Search for the cell housing the specified text and yield its (x, y) center coordinate. 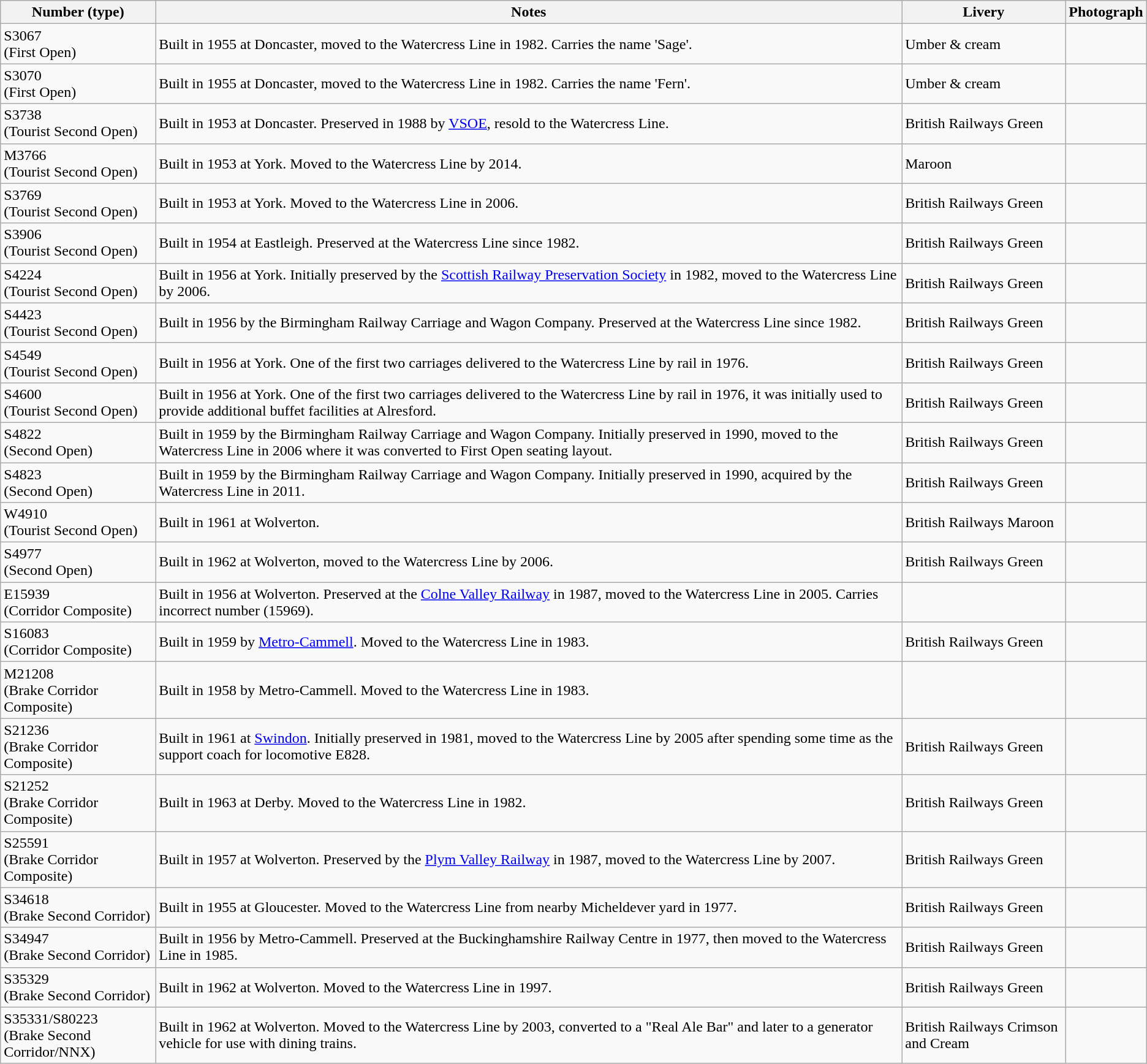
S3769 (Tourist Second Open) (78, 203)
Livery (984, 12)
Built in 1959 by the Birmingham Railway Carriage and Wagon Company. Initially preserved in 1990, acquired by the Watercress Line in 2011. (529, 482)
Built in 1953 at Doncaster. Preserved in 1988 by VSOE, resold to the Watercress Line. (529, 124)
S21252 (Brake Corridor Composite) (78, 803)
Built in 1962 at Wolverton, moved to the Watercress Line by 2006. (529, 563)
Built in 1955 at Gloucester. Moved to the Watercress Line from nearby Micheldever yard in 1977. (529, 907)
S35329 (Brake Second Corridor) (78, 987)
M3766 (Tourist Second Open) (78, 163)
Built in 1961 at Wolverton. (529, 522)
Built in 1955 at Doncaster, moved to the Watercress Line in 1982. Carries the name 'Sage'. (529, 44)
S4823 (Second Open) (78, 482)
Built in 1957 at Wolverton. Preserved by the Plym Valley Railway in 1987, moved to the Watercress Line by 2007. (529, 859)
Built in 1956 at York. One of the first two carriages delivered to the Watercress Line by rail in 1976. (529, 363)
Notes (529, 12)
Built in 1953 at York. Moved to the Watercress Line by 2014. (529, 163)
Built in 1956 by the Birmingham Railway Carriage and Wagon Company. Preserved at the Watercress Line since 1982. (529, 322)
S34947 (Brake Second Corridor) (78, 948)
Built in 1956 at York. Initially preserved by the Scottish Railway Preservation Society in 1982, moved to the Watercress Line by 2006. (529, 283)
S21236 (Brake Corridor Composite) (78, 747)
S4600 (Tourist Second Open) (78, 402)
S35331/S80223(Brake Second Corridor/NNX) (78, 1035)
S4822 (Second Open) (78, 443)
Number (type) (78, 12)
W4910 (Tourist Second Open) (78, 522)
Built in 1956 by Metro-Cammell. Preserved at the Buckinghamshire Railway Centre in 1977, then moved to the Watercress Line in 1985. (529, 948)
Built in 1963 at Derby. Moved to the Watercress Line in 1982. (529, 803)
E15939 (Corridor Composite) (78, 602)
Built in 1959 by Metro-Cammell. Moved to the Watercress Line in 1983. (529, 642)
S3070 (First Open) (78, 83)
M21208 (Brake Corridor Composite) (78, 690)
S34618 (Brake Second Corridor) (78, 907)
Maroon (984, 163)
British Railways Maroon (984, 522)
S4977 (Second Open) (78, 563)
S4224 (Tourist Second Open) (78, 283)
Photograph (1106, 12)
Built in 1956 at Wolverton. Preserved at the Colne Valley Railway in 1987, moved to the Watercress Line in 2005. Carries incorrect number (15969). (529, 602)
Built in 1954 at Eastleigh. Preserved at the Watercress Line since 1982. (529, 243)
S25591 (Brake Corridor Composite) (78, 859)
Built in 1962 at Wolverton. Moved to the Watercress Line in 1997. (529, 987)
Built in 1958 by Metro-Cammell. Moved to the Watercress Line in 1983. (529, 690)
S3067 (First Open) (78, 44)
S4549 (Tourist Second Open) (78, 363)
S4423 (Tourist Second Open) (78, 322)
British Railways Crimson and Cream (984, 1035)
Built in 1955 at Doncaster, moved to the Watercress Line in 1982. Carries the name 'Fern'. (529, 83)
S3906 (Tourist Second Open) (78, 243)
S3738 (Tourist Second Open) (78, 124)
Built in 1953 at York. Moved to the Watercress Line in 2006. (529, 203)
S16083 (Corridor Composite) (78, 642)
